Determine the (X, Y) coordinate at the center of the cell enclosing the given text.  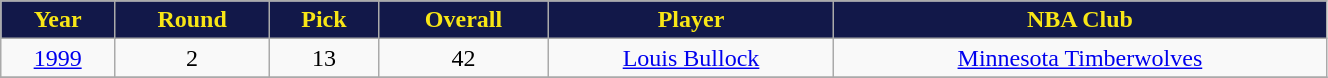
Louis Bullock (692, 58)
13 (324, 58)
2 (192, 58)
Year (58, 20)
1999 (58, 58)
Player (692, 20)
42 (463, 58)
NBA Club (1080, 20)
Overall (463, 20)
Pick (324, 20)
Minnesota Timberwolves (1080, 58)
Round (192, 20)
